Detect which cell encompasses the target text, then output its (X, Y) center coordinate. 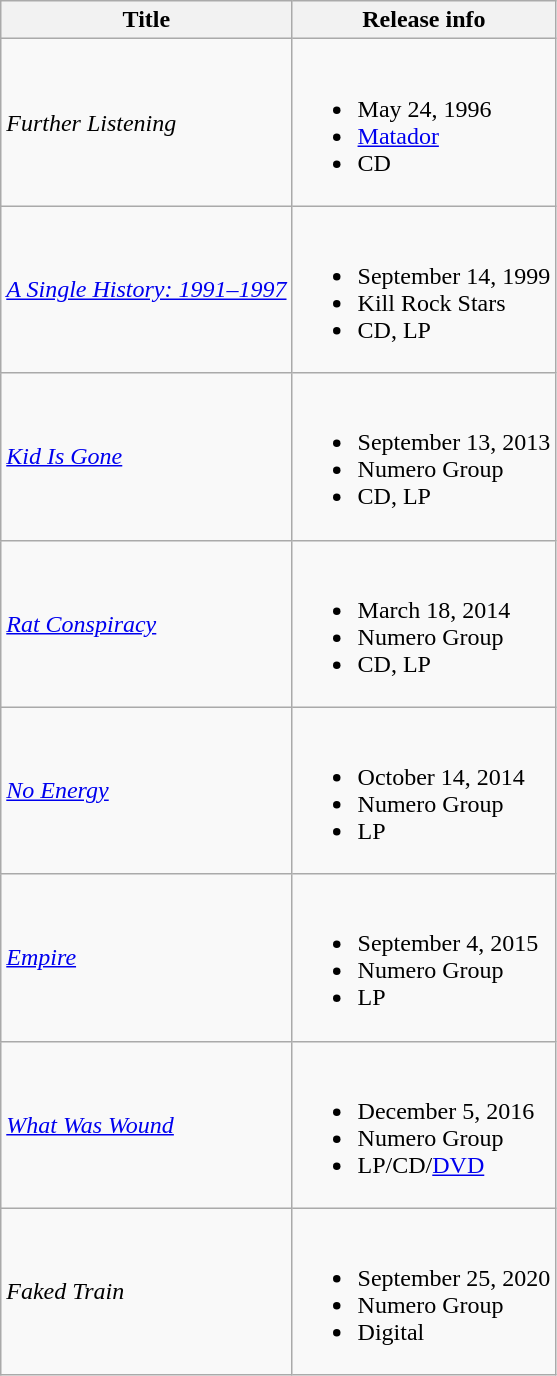
December 5, 2016Numero GroupLP/CD/DVD (424, 1124)
Kid Is Gone (146, 456)
Further Listening (146, 122)
A Single History: 1991–1997 (146, 290)
Rat Conspiracy (146, 624)
Empire (146, 958)
March 18, 2014Numero GroupCD, LP (424, 624)
September 13, 2013Numero GroupCD, LP (424, 456)
No Energy (146, 790)
Release info (424, 20)
September 25, 2020Numero GroupDigital (424, 1292)
What Was Wound (146, 1124)
September 14, 1999Kill Rock StarsCD, LP (424, 290)
Title (146, 20)
May 24, 1996MatadorCD (424, 122)
Faked Train (146, 1292)
October 14, 2014Numero GroupLP (424, 790)
September 4, 2015Numero GroupLP (424, 958)
